Detect which cell encompasses the target text, then output its (x, y) center coordinate. 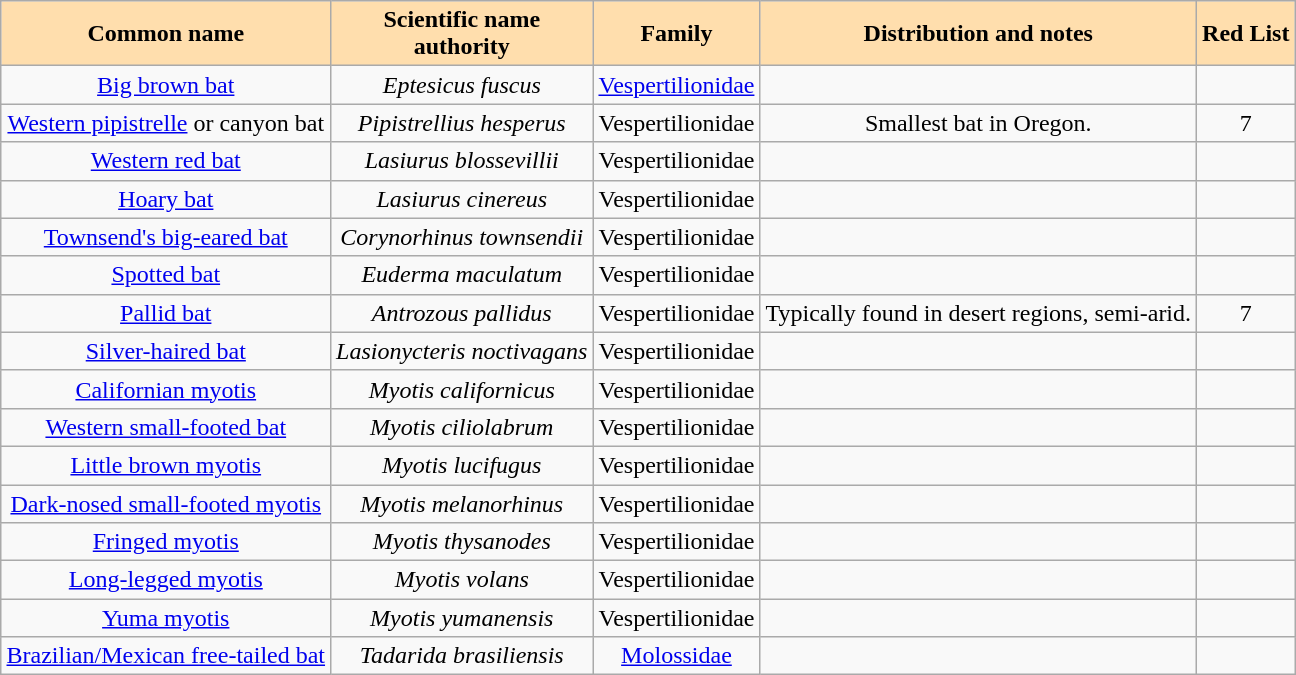
Lasionycteris noctivagans (462, 351)
Western red bat (166, 161)
Little brown myotis (166, 465)
Common name (166, 34)
Long-legged myotis (166, 580)
Myotis lucifugus (462, 465)
Pipistrellius hesperus (462, 123)
Dark-nosed small-footed myotis (166, 503)
Eptesicus fuscus (462, 85)
Scientific nameauthority (462, 34)
Californian myotis (166, 389)
Townsend's big-eared bat (166, 237)
Western small-footed bat (166, 427)
Distribution and notes (978, 34)
Antrozous pallidus (462, 313)
Brazilian/Mexican free-tailed bat (166, 656)
Hoary bat (166, 199)
Myotis ciliolabrum (462, 427)
Myotis thysanodes (462, 542)
Spotted bat (166, 275)
Myotis melanorhinus (462, 503)
Molossidae (676, 656)
Lasiurus blossevillii (462, 161)
Euderma maculatum (462, 275)
Lasiurus cinereus (462, 199)
Myotis volans (462, 580)
Myotis californicus (462, 389)
Typically found in desert regions, semi-arid. (978, 313)
Silver-haired bat (166, 351)
Family (676, 34)
Red List (1246, 34)
Myotis yumanensis (462, 618)
Corynorhinus townsendii (462, 237)
Big brown bat (166, 85)
Fringed myotis (166, 542)
Tadarida brasiliensis (462, 656)
Pallid bat (166, 313)
Yuma myotis (166, 618)
Smallest bat in Oregon. (978, 123)
Western pipistrelle or canyon bat (166, 123)
